Identify which cell holds the provided text, then report its [X, Y] central coordinate. 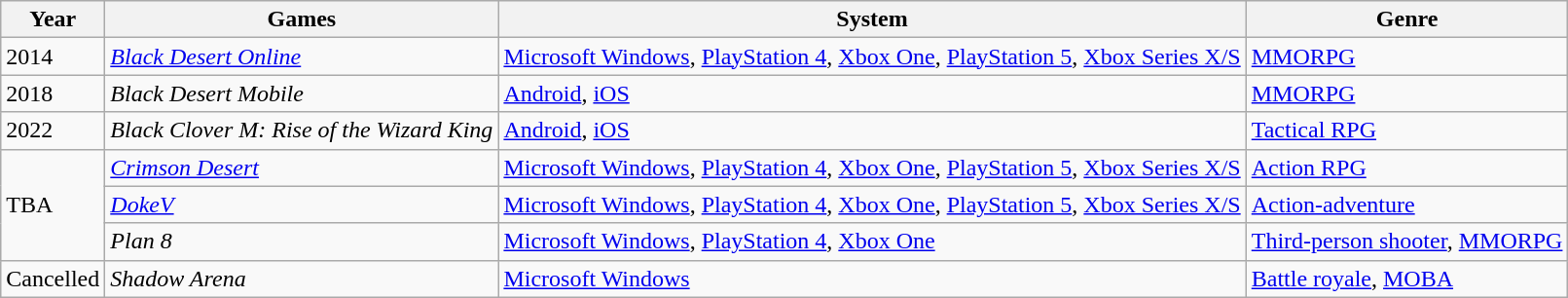
Tactical RPG [1407, 130]
Third-person shooter, MMORPG [1407, 242]
Games [302, 19]
Plan 8 [302, 242]
DokeV [302, 205]
Battle royale, MOBA [1407, 279]
2018 [53, 93]
Shadow Arena [302, 279]
Action RPG [1407, 168]
2014 [53, 56]
System [872, 19]
TBA [53, 205]
Black Desert Mobile [302, 93]
Crimson Desert [302, 168]
Microsoft Windows, PlayStation 4, Xbox One [872, 242]
Action-adventure [1407, 205]
Black Clover M: Rise of the Wizard King [302, 130]
Black Desert Online [302, 56]
Year [53, 19]
2022 [53, 130]
Genre [1407, 19]
Microsoft Windows [872, 279]
Cancelled [53, 279]
